For the text-containing cell, return its midpoint in [x, y] coordinate format. 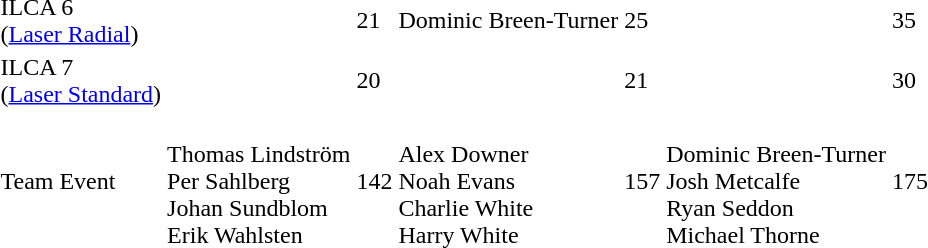
20 [374, 80]
21 [642, 80]
